Determine the (x, y) coordinate at the center of the cell enclosing the given text.  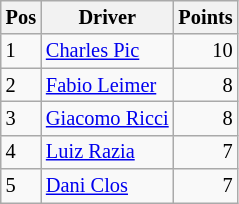
3 (21, 118)
Giacomo Ricci (108, 118)
4 (21, 152)
Luiz Razia (108, 152)
5 (21, 186)
Points (206, 17)
Fabio Leimer (108, 85)
1 (21, 51)
Dani Clos (108, 186)
2 (21, 85)
Pos (21, 17)
Charles Pic (108, 51)
10 (206, 51)
Driver (108, 17)
